Return (X, Y) of the center of cell containing provided text 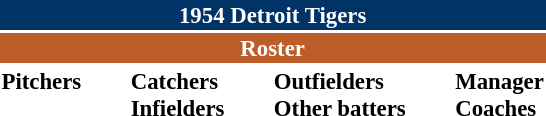
1954 Detroit Tigers (272, 15)
Roster (272, 48)
